Detect which cell encompasses the target text, then output its [x, y] center coordinate. 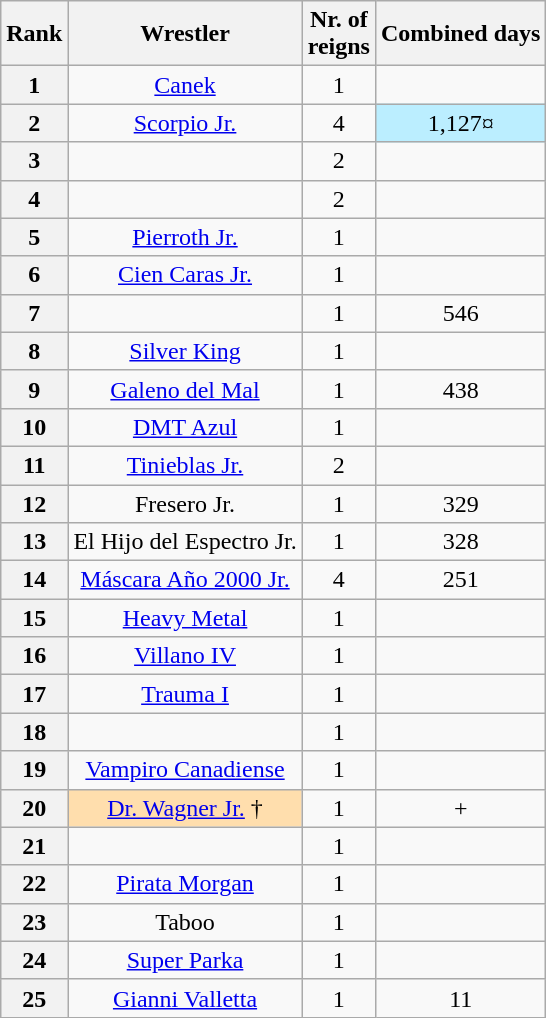
12 [34, 503]
20 [34, 808]
329 [460, 503]
18 [34, 732]
10 [34, 427]
3 [34, 161]
7 [34, 313]
328 [460, 542]
Máscara Año 2000 Jr. [185, 580]
Fresero Jr. [185, 503]
17 [34, 694]
Wrestler [185, 34]
24 [34, 960]
Heavy Metal [185, 618]
9 [34, 389]
16 [34, 656]
Cien Caras Jr. [185, 275]
Scorpio Jr. [185, 123]
5 [34, 237]
Combined days [460, 34]
23 [34, 922]
Taboo [185, 922]
El Hijo del Espectro Jr. [185, 542]
Trauma I [185, 694]
438 [460, 389]
546 [460, 313]
21 [34, 846]
Tinieblas Jr. [185, 465]
Dr. Wagner Jr. † [185, 808]
Gianni Valletta [185, 998]
8 [34, 351]
Rank [34, 34]
25 [34, 998]
Vampiro Canadiense [185, 770]
DMT Azul [185, 427]
251 [460, 580]
Pierroth Jr. [185, 237]
1,127¤ [460, 123]
22 [34, 884]
Galeno del Mal [185, 389]
Super Parka [185, 960]
Silver King [185, 351]
Nr. ofreigns [338, 34]
6 [34, 275]
Canek [185, 85]
19 [34, 770]
13 [34, 542]
+ [460, 808]
14 [34, 580]
Villano IV [185, 656]
Pirata Morgan [185, 884]
15 [34, 618]
